Output the [x, y] coordinate of the center of the cell containing the given text.  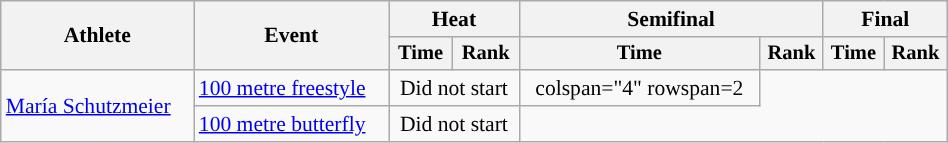
Semifinal [671, 19]
Final [885, 19]
María Schutzmeier [98, 106]
Athlete [98, 36]
100 metre butterfly [292, 124]
colspan="4" rowspan=2 [640, 88]
Heat [454, 19]
Event [292, 36]
100 metre freestyle [292, 88]
